From the cell containing the given text, extract its center point as [X, Y] coordinate. 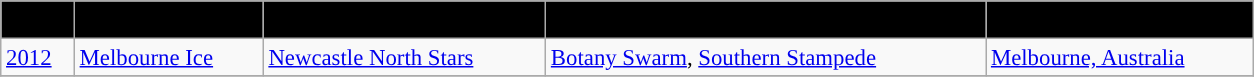
Newcastle North Stars [404, 58]
2012 [38, 58]
Melbourne Ice [168, 58]
Host [1120, 20]
Year [38, 20]
Melbourne, Australia [1120, 58]
Botany Swarm, Southern Stampede [766, 58]
Runner-up [404, 20]
Other competitors [766, 20]
Winner [168, 20]
